Provide the (x, y) coordinate of the cell's center where the given text is located.  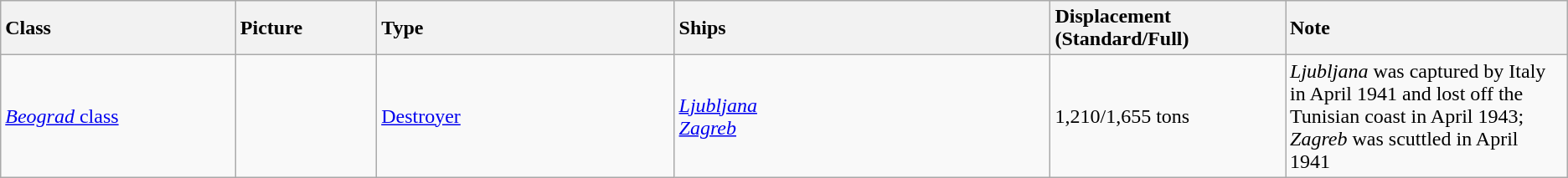
Type (526, 28)
Destroyer (526, 116)
LjubljanaZagreb (863, 116)
Class (119, 28)
Picture (306, 28)
1,210/1,655 tons (1168, 116)
Displacement (Standard/Full) (1168, 28)
Ships (863, 28)
Note (1426, 28)
Ljubljana was captured by Italy in April 1941 and lost off the Tunisian coast in April 1943; Zagreb was scuttled in April 1941 (1426, 116)
Beograd class (119, 116)
